Scan for the cell matching the given text and deliver its (x, y) coordinate at center. 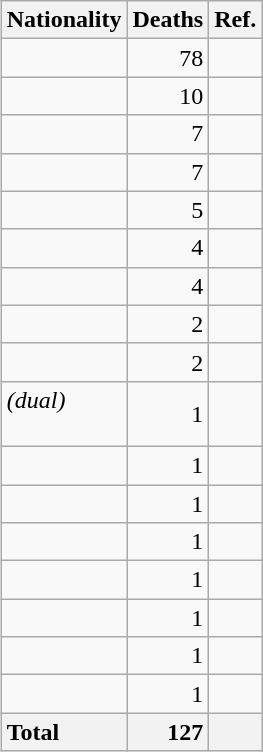
127 (168, 732)
5 (168, 210)
Nationality (64, 20)
10 (168, 96)
(dual) (64, 414)
78 (168, 58)
Total (64, 732)
Ref. (236, 20)
Deaths (168, 20)
